For the text-containing cell, return its midpoint in (X, Y) coordinate format. 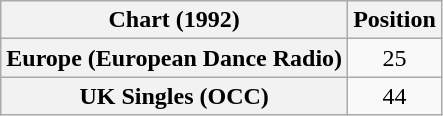
44 (395, 96)
Chart (1992) (174, 20)
UK Singles (OCC) (174, 96)
Europe (European Dance Radio) (174, 58)
25 (395, 58)
Position (395, 20)
